From the cell containing the given text, extract its center point as [x, y] coordinate. 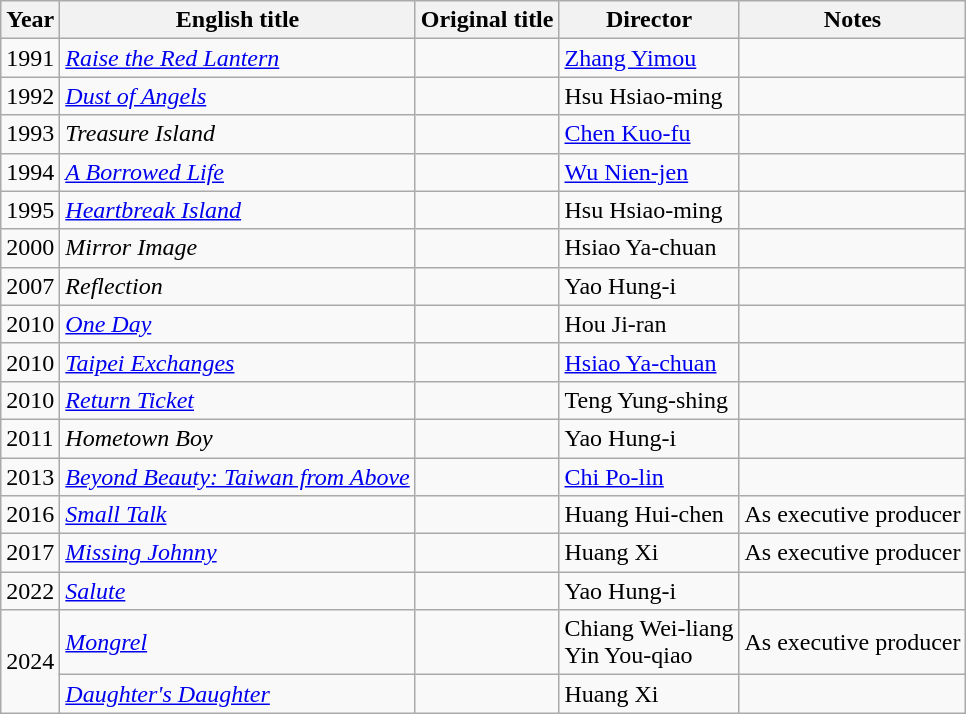
2000 [30, 248]
2013 [30, 477]
Missing Johnny [238, 553]
Daughter's Daughter [238, 694]
Heartbreak Island [238, 210]
Notes [852, 20]
2016 [30, 515]
Original title [487, 20]
Return Ticket [238, 400]
Beyond Beauty: Taiwan from Above [238, 477]
Treasure Island [238, 134]
2017 [30, 553]
Hometown Boy [238, 438]
2007 [30, 286]
Year [30, 20]
2022 [30, 591]
1993 [30, 134]
1991 [30, 58]
2011 [30, 438]
Raise the Red Lantern [238, 58]
Salute [238, 591]
Dust of Angels [238, 96]
One Day [238, 324]
Chi Po-lin [649, 477]
1994 [30, 172]
2024 [30, 662]
Reflection [238, 286]
1992 [30, 96]
Zhang Yimou [649, 58]
Mirror Image [238, 248]
Teng Yung-shing [649, 400]
Wu Nien-jen [649, 172]
Chen Kuo-fu [649, 134]
Hou Ji-ran [649, 324]
Chiang Wei-liangYin You-qiao [649, 642]
Huang Hui-chen [649, 515]
English title [238, 20]
Taipei Exchanges [238, 362]
1995 [30, 210]
A Borrowed Life [238, 172]
Small Talk [238, 515]
Director [649, 20]
Mongrel [238, 642]
